From the cell containing the given text, extract its center point as [x, y] coordinate. 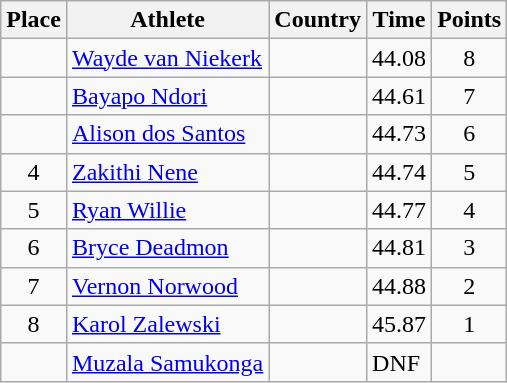
Vernon Norwood [167, 286]
DNF [400, 362]
Points [470, 20]
Muzala Samukonga [167, 362]
Time [400, 20]
44.81 [400, 248]
Country [318, 20]
44.08 [400, 58]
Athlete [167, 20]
Bayapo Ndori [167, 96]
3 [470, 248]
Bryce Deadmon [167, 248]
Zakithi Nene [167, 172]
Ryan Willie [167, 210]
45.87 [400, 324]
Wayde van Niekerk [167, 58]
44.73 [400, 134]
Place [34, 20]
2 [470, 286]
44.77 [400, 210]
44.74 [400, 172]
Karol Zalewski [167, 324]
Alison dos Santos [167, 134]
44.61 [400, 96]
1 [470, 324]
44.88 [400, 286]
